For the text-containing cell, return its midpoint in (X, Y) coordinate format. 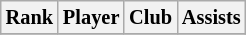
Rank (30, 17)
Club (150, 17)
Assists (212, 17)
Player (91, 17)
